Determine the [X, Y] coordinate at the center of the cell enclosing the given text.  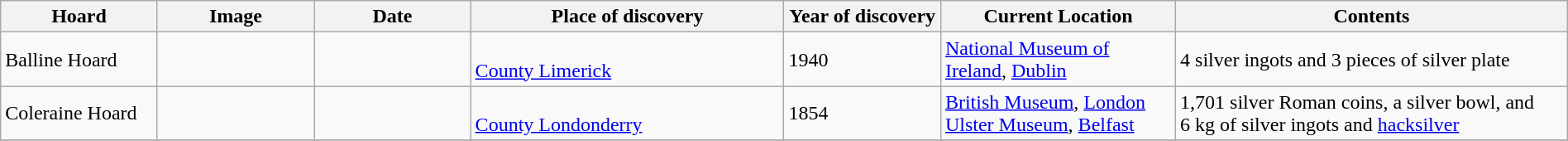
Image [235, 17]
Balline Hoard [79, 60]
Date [392, 17]
National Museum of Ireland, Dublin [1058, 60]
Contents [1372, 17]
4 silver ingots and 3 pieces of silver plate [1372, 60]
Year of discovery [862, 17]
1940 [862, 60]
Hoard [79, 17]
1,701 silver Roman coins, a silver bowl, and 6 kg of silver ingots and hacksilver [1372, 113]
County Limerick [627, 60]
British Museum, LondonUlster Museum, Belfast [1058, 113]
Current Location [1058, 17]
1854 [862, 113]
Coleraine Hoard [79, 113]
County Londonderry [627, 113]
Place of discovery [627, 17]
